Search for the cell housing the specified text and yield its (X, Y) center coordinate. 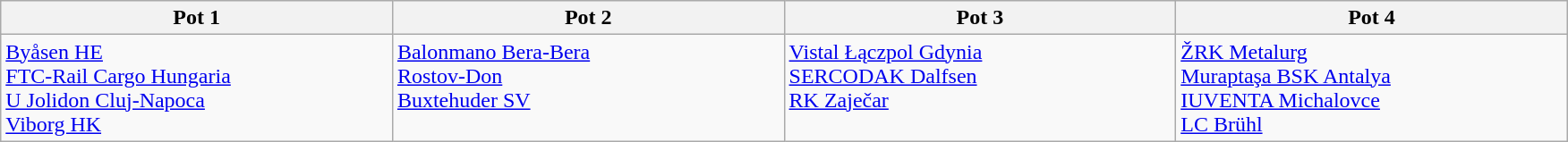
Pot 3 (980, 18)
Pot 2 (588, 18)
Balonmano Bera-Bera Rostov-Don Buxtehuder SV (588, 88)
Byåsen HE FTC-Rail Cargo Hungaria U Jolidon Cluj-Napoca Viborg HK (197, 88)
Pot 1 (197, 18)
Vistal Łączpol Gdynia SERCODAK Dalfsen RK Zaječar (980, 88)
Pot 4 (1372, 18)
ŽRK Metalurg Muraptaşa BSK Antalya IUVENTA Michalovce LC Brühl (1372, 88)
